Locate the cell with the specified text and output its [x, y] center coordinate. 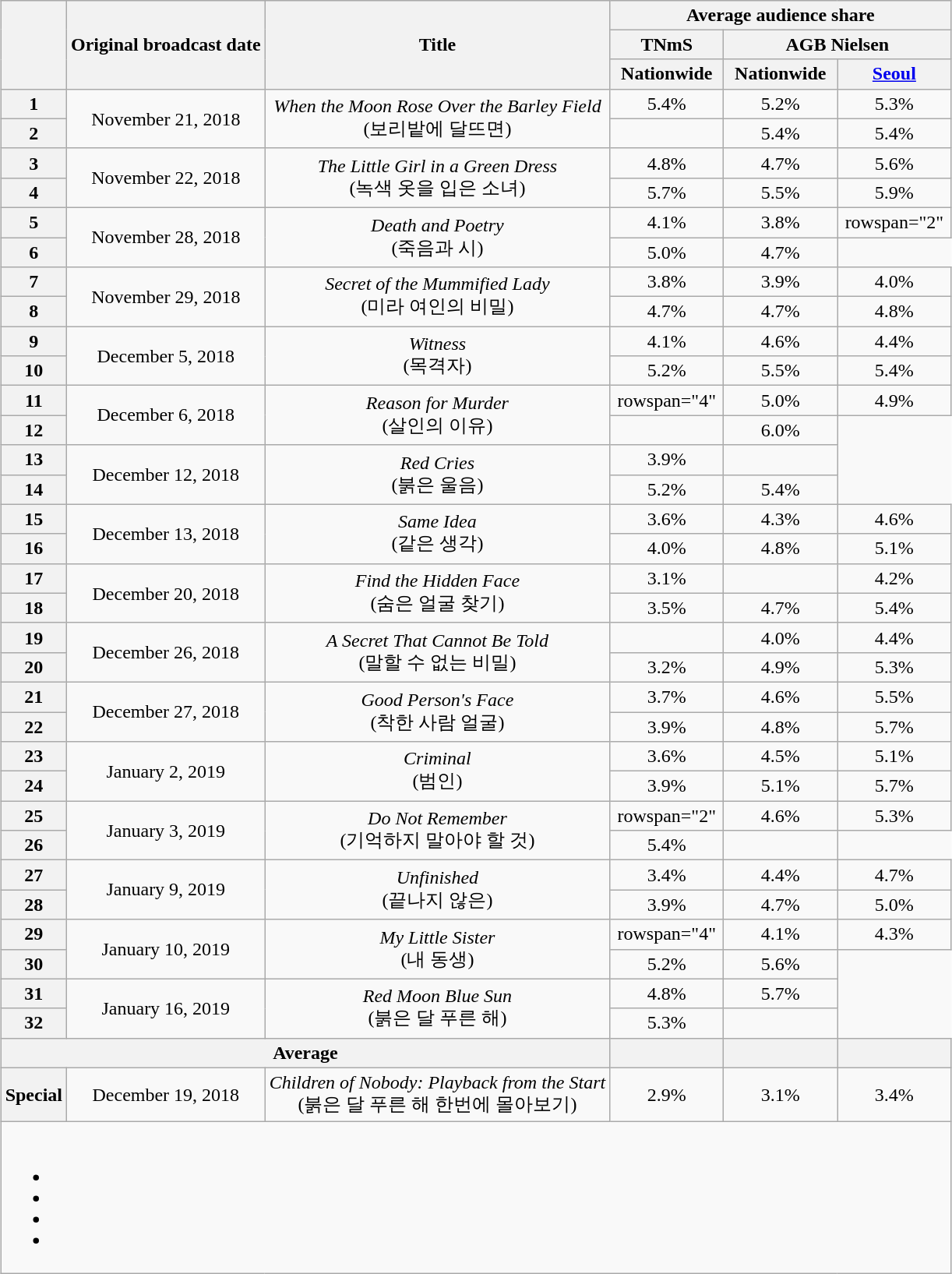
8 [33, 312]
Same Idea(같은 생각) [438, 534]
7 [33, 282]
Witness(목격자) [438, 356]
January 16, 2019 [167, 1008]
12 [33, 430]
27 [33, 875]
6 [33, 252]
3.2% [667, 667]
25 [33, 816]
November 29, 2018 [167, 297]
Red Cries(붉은 울음) [438, 475]
18 [33, 608]
3.7% [667, 697]
Criminal(범인) [438, 771]
17 [33, 578]
Average [305, 1053]
31 [33, 993]
When the Moon Rose Over the Barley Field(보리밭에 달뜨면) [438, 118]
2 [33, 133]
11 [33, 401]
Children of Nobody: Playback from the Start(붉은 달 푸른 해 한번에 몰아보기) [438, 1095]
The Little Girl in a Green Dress(녹색 옷을 입은 소녀) [438, 178]
December 19, 2018 [167, 1095]
13 [33, 460]
4.2% [894, 578]
24 [33, 786]
January 10, 2019 [167, 949]
Unfinished(끝나지 않은) [438, 890]
December 27, 2018 [167, 711]
6.0% [781, 430]
Reason for Murder(살인의 이유) [438, 415]
December 5, 2018 [167, 356]
10 [33, 371]
Do Not Remember(기억하지 말아야 할 것) [438, 831]
My Little Sister(내 동생) [438, 949]
November 22, 2018 [167, 178]
22 [33, 727]
Seoul [894, 74]
Secret of the Mummified Lady(미라 여인의 비밀) [438, 297]
16 [33, 549]
Find the Hidden Face(숨은 얼굴 찾기) [438, 593]
Title [438, 44]
9 [33, 341]
19 [33, 637]
1 [33, 104]
November 21, 2018 [167, 118]
4 [33, 192]
December 12, 2018 [167, 475]
A Secret That Cannot Be Told(말할 수 없는 비밀) [438, 652]
21 [33, 697]
December 26, 2018 [167, 652]
December 6, 2018 [167, 415]
29 [33, 934]
Red Moon Blue Sun(붉은 달 푸른 해) [438, 1008]
Average audience share [781, 15]
20 [33, 667]
5.9% [894, 192]
2.9% [667, 1095]
Special [33, 1095]
26 [33, 845]
December 20, 2018 [167, 593]
Death and Poetry(죽음과 시) [438, 237]
28 [33, 905]
Good Person's Face(착한 사람 얼굴) [438, 711]
23 [33, 757]
32 [33, 1023]
3.5% [667, 608]
January 2, 2019 [167, 771]
5 [33, 222]
TNmS [667, 44]
January 9, 2019 [167, 890]
December 13, 2018 [167, 534]
AGB Nielsen [837, 44]
4.5% [781, 757]
14 [33, 489]
30 [33, 964]
November 28, 2018 [167, 237]
3 [33, 163]
Original broadcast date [167, 44]
15 [33, 519]
January 3, 2019 [167, 831]
